Capture the cell that displays the provided text and extract its (x, y) central coordinate. 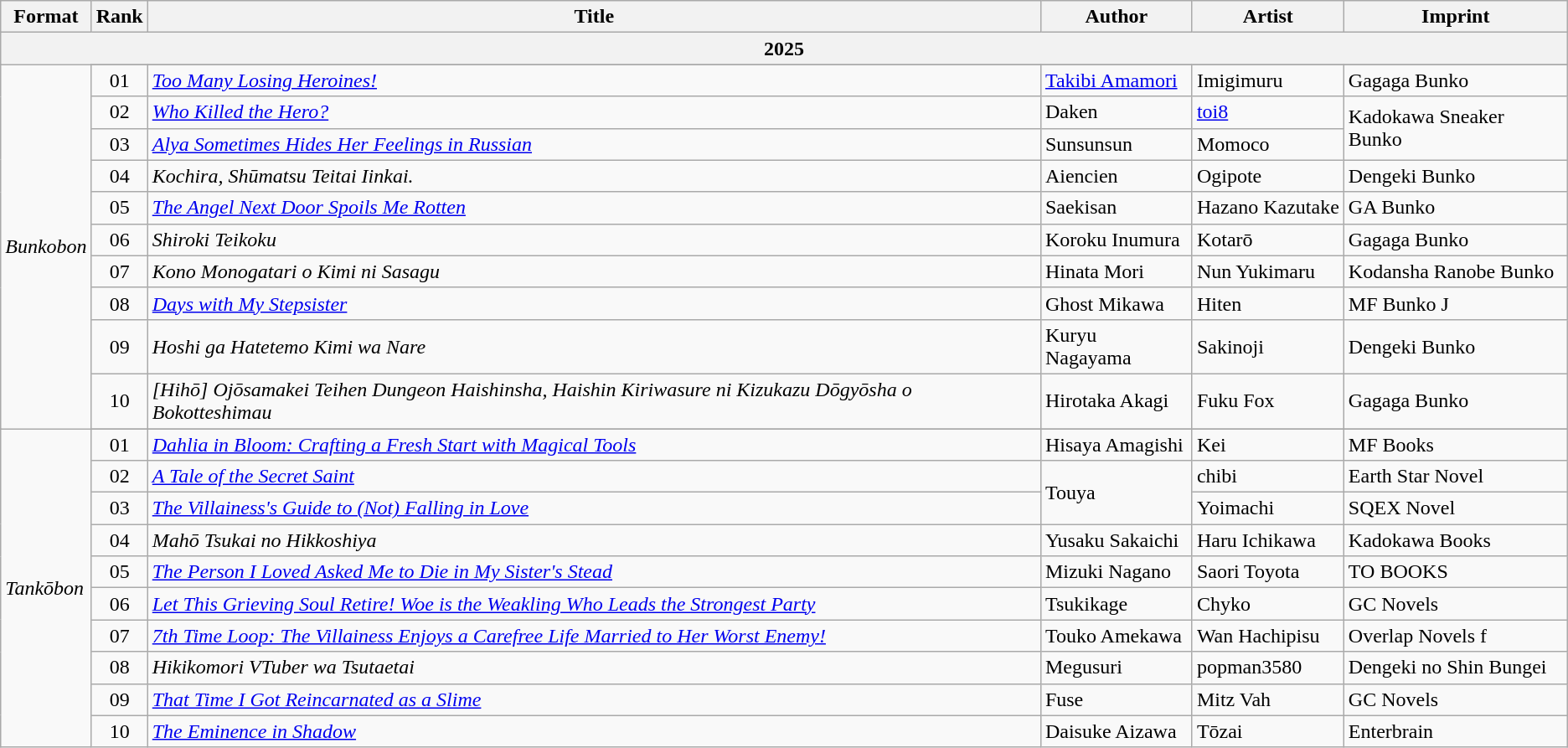
[Hihō] Ojōsamakei Teihen Dungeon Haishinsha, Haishin Kiriwasure ni Kizukazu Dōgyōsha o Bokotteshimau (594, 400)
Hisaya Amagishi (1116, 445)
Mahō Tsukai no Hikkoshiya (594, 540)
Who Killed the Hero? (594, 112)
Saekisan (1116, 208)
Momoco (1268, 144)
Hinata Mori (1116, 271)
GA Bunko (1456, 208)
Author (1116, 17)
Kadokawa Books (1456, 540)
Imprint (1456, 17)
Dengeki no Shin Bungei (1456, 668)
Title (594, 17)
Hirotaka Akagi (1116, 400)
Enterbrain (1456, 731)
Overlap Novels f (1456, 636)
Tsukikage (1116, 604)
2025 (784, 49)
Wan Hachipisu (1268, 636)
Yusaku Sakaichi (1116, 540)
Touko Amekawa (1116, 636)
Kochira, Shūmatsu Teitai Iinkai. (594, 176)
That Time I Got Reincarnated as a Slime (594, 699)
The Angel Next Door Spoils Me Rotten (594, 208)
Haru Ichikawa (1268, 540)
toi8 (1268, 112)
Megusuri (1116, 668)
Ghost Mikawa (1116, 303)
Tōzai (1268, 731)
Sunsunsun (1116, 144)
Koroku Inumura (1116, 240)
Daisuke Aizawa (1116, 731)
Artist (1268, 17)
Kadokawa Sneaker Bunko (1456, 128)
Hiten (1268, 303)
Kotarō (1268, 240)
Shiroki Teikoku (594, 240)
Imigimuru (1268, 80)
Rank (119, 17)
The Eminence in Shadow (594, 731)
The Villainess's Guide to (Not) Falling in Love (594, 508)
Too Many Losing Heroines! (594, 80)
Saori Toyota (1268, 572)
chibi (1268, 477)
Format (46, 17)
Mitz Vah (1268, 699)
Days with My Stepsister (594, 303)
MF Books (1456, 445)
Takibi Amamori (1116, 80)
Earth Star Novel (1456, 477)
TO BOOKS (1456, 572)
Hikikomori VTuber wa Tsutaetai (594, 668)
Ogipote (1268, 176)
Alya Sometimes Hides Her Feelings in Russian (594, 144)
Let This Grieving Soul Retire! Woe is the Weakling Who Leads the Strongest Party (594, 604)
Bunkobon (46, 246)
The Person I Loved Asked Me to Die in My Sister's Stead (594, 572)
Chyko (1268, 604)
Dahlia in Bloom: Crafting a Fresh Start with Magical Tools (594, 445)
Hoshi ga Hatetemo Kimi wa Nare (594, 347)
Aiencien (1116, 176)
A Tale of the Secret Saint (594, 477)
Kuryu Nagayama (1116, 347)
Hazano Kazutake (1268, 208)
MF Bunko J (1456, 303)
Kei (1268, 445)
Touya (1116, 493)
Mizuki Nagano (1116, 572)
Yoimachi (1268, 508)
SQEX Novel (1456, 508)
Fuse (1116, 699)
Daken (1116, 112)
Tankōbon (46, 588)
popman3580 (1268, 668)
Sakinoji (1268, 347)
Kodansha Ranobe Bunko (1456, 271)
Fuku Fox (1268, 400)
Nun Yukimaru (1268, 271)
Kono Monogatari o Kimi ni Sasagu (594, 271)
7th Time Loop: The Villainess Enjoys a Carefree Life Married to Her Worst Enemy! (594, 636)
